Output the (x, y) coordinate of the center of the cell containing the given text.  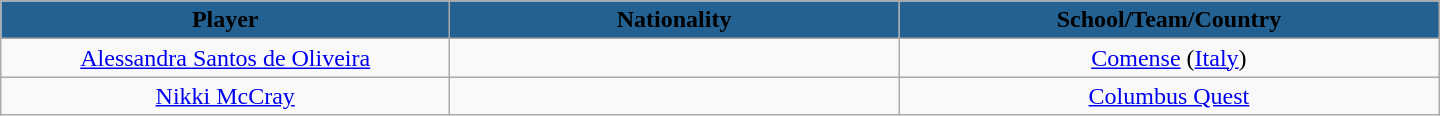
Comense (Italy) (1170, 58)
Nikki McCray (226, 96)
Nationality (674, 20)
Alessandra Santos de Oliveira (226, 58)
Columbus Quest (1170, 96)
School/Team/Country (1170, 20)
Player (226, 20)
